Output the (x, y) coordinate of the center of the cell containing the given text.  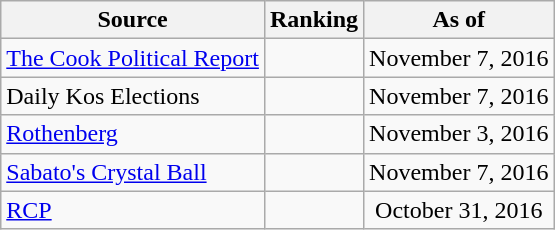
November 3, 2016 (459, 134)
As of (459, 20)
RCP (133, 210)
Sabato's Crystal Ball (133, 172)
October 31, 2016 (459, 210)
Daily Kos Elections (133, 96)
Ranking (314, 20)
The Cook Political Report (133, 58)
Rothenberg (133, 134)
Source (133, 20)
